Provide the (X, Y) coordinate of the cell's center where the given text is located.  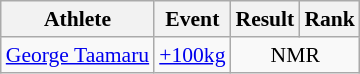
Rank (330, 19)
Result (264, 19)
+100kg (192, 55)
NMR (294, 55)
George Taamaru (78, 55)
Athlete (78, 19)
Event (192, 19)
